Capture the cell that displays the provided text and extract its (X, Y) central coordinate. 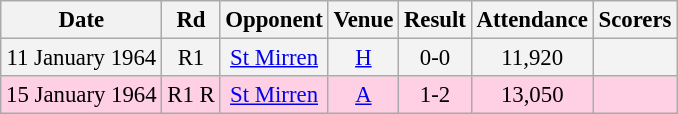
R1 R (191, 95)
15 January 1964 (82, 95)
11,920 (532, 58)
Venue (364, 20)
Date (82, 20)
R1 (191, 58)
13,050 (532, 95)
11 January 1964 (82, 58)
Result (436, 20)
1-2 (436, 95)
H (364, 58)
Attendance (532, 20)
A (364, 95)
0-0 (436, 58)
Opponent (274, 20)
Rd (191, 20)
Scorers (635, 20)
